Search for the cell housing the specified text and yield its [x, y] center coordinate. 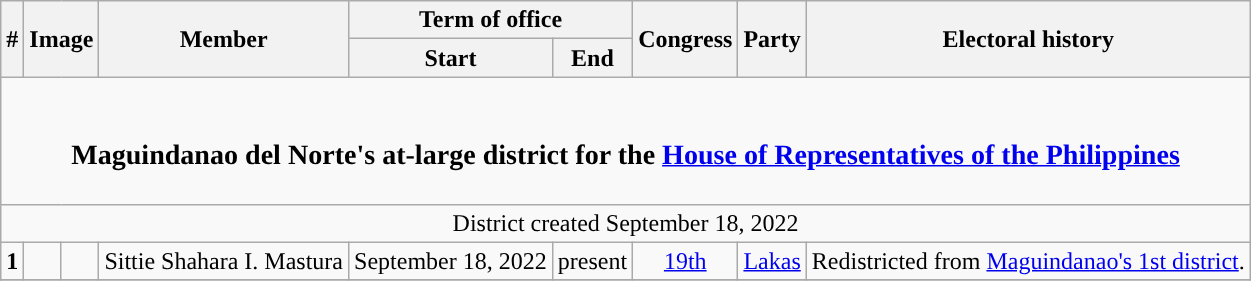
End [592, 58]
Sittie Shahara I. Mastura [224, 261]
Image [62, 39]
Member [224, 39]
Start [451, 58]
# [12, 39]
September 18, 2022 [451, 261]
Lakas [772, 261]
Electoral history [1028, 39]
Term of office [491, 20]
Congress [686, 39]
1 [12, 261]
Party [772, 39]
District created September 18, 2022 [626, 223]
19th [686, 261]
present [592, 261]
Maguindanao del Norte's at-large district for the House of Representatives of the Philippines [626, 140]
Redistricted from Maguindanao's 1st district. [1028, 261]
